From the cell containing the given text, extract its center point as (x, y) coordinate. 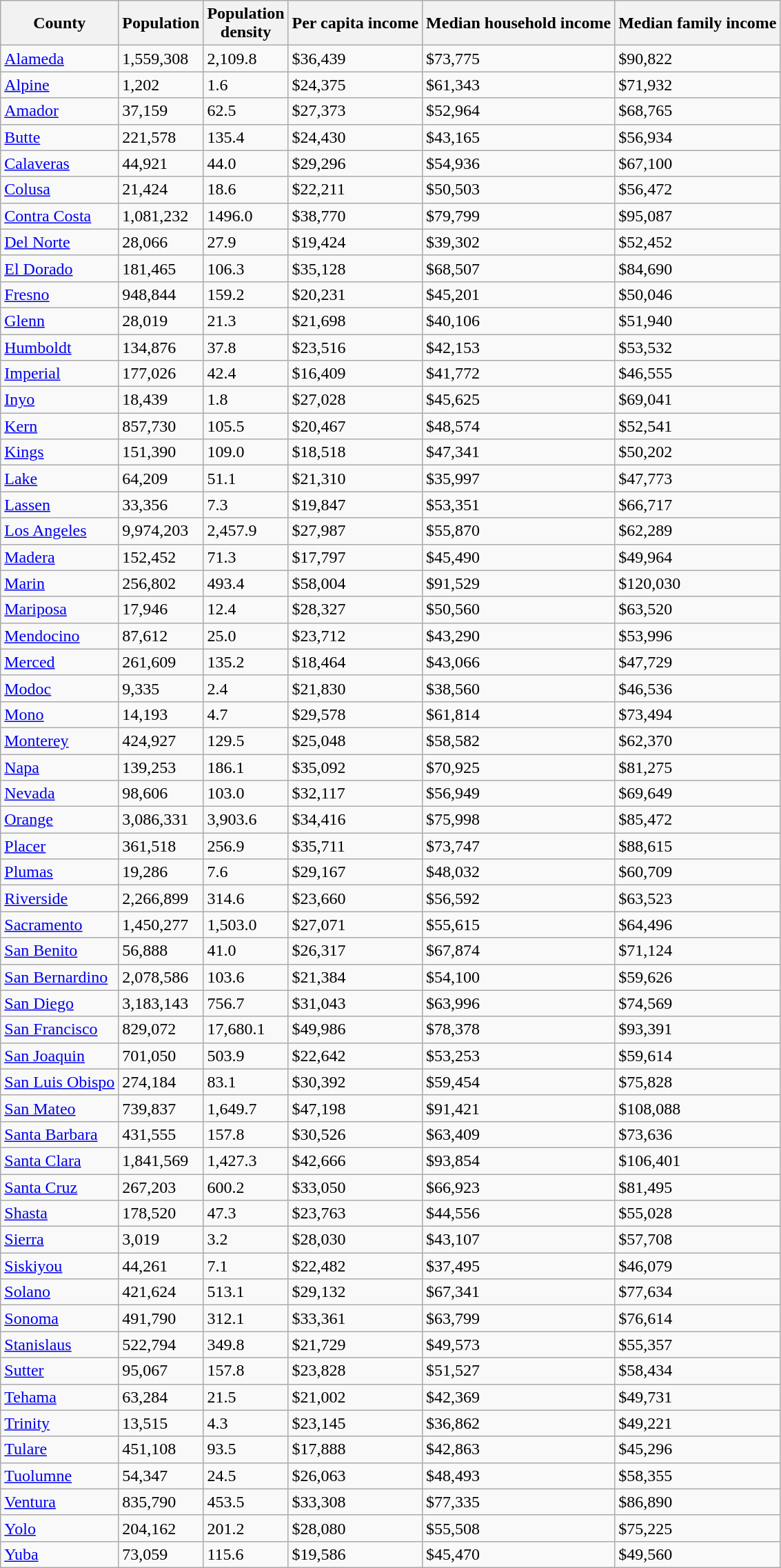
1,503.0 (245, 925)
$58,582 (518, 741)
Yuba (59, 1554)
$58,004 (356, 583)
$68,507 (518, 268)
$23,660 (356, 898)
274,184 (161, 1082)
$81,495 (698, 1187)
$21,698 (356, 321)
$79,799 (518, 216)
105.5 (245, 426)
261,609 (161, 662)
491,790 (161, 1318)
Madera (59, 557)
1,559,308 (161, 59)
$55,028 (698, 1214)
Orange (59, 820)
Siskiyou (59, 1266)
$42,863 (518, 1449)
$120,030 (698, 583)
134,876 (161, 347)
$35,128 (356, 268)
$47,198 (356, 1108)
$50,046 (698, 294)
San Benito (59, 951)
$70,925 (518, 767)
47.3 (245, 1214)
$26,317 (356, 951)
$28,030 (356, 1240)
3,903.6 (245, 820)
$29,578 (356, 714)
28,019 (161, 321)
109.0 (245, 452)
$63,799 (518, 1318)
$76,614 (698, 1318)
Lassen (59, 505)
$22,482 (356, 1266)
21.3 (245, 321)
$45,490 (518, 557)
$53,532 (698, 347)
$23,145 (356, 1423)
County (59, 23)
$63,520 (698, 610)
3,019 (161, 1240)
$91,421 (518, 1108)
93.5 (245, 1449)
503.9 (245, 1056)
256.9 (245, 846)
Population (161, 23)
Sacramento (59, 925)
Sierra (59, 1240)
1,649.7 (245, 1108)
Santa Barbara (59, 1134)
$17,797 (356, 557)
Ventura (59, 1502)
$22,642 (356, 1056)
$33,050 (356, 1187)
151,390 (161, 452)
361,518 (161, 846)
4.3 (245, 1423)
$44,556 (518, 1214)
$62,370 (698, 741)
$93,854 (518, 1160)
$86,890 (698, 1502)
$67,100 (698, 163)
21.5 (245, 1397)
513.1 (245, 1292)
$35,711 (356, 846)
$19,847 (356, 505)
$34,416 (356, 820)
$52,541 (698, 426)
14,193 (161, 714)
431,555 (161, 1134)
$41,772 (518, 374)
Marin (59, 583)
71.3 (245, 557)
106.3 (245, 268)
$75,998 (518, 820)
$46,079 (698, 1266)
$37,495 (518, 1266)
Humboldt (59, 347)
312.1 (245, 1318)
Tuolumne (59, 1476)
$43,107 (518, 1240)
17,680.1 (245, 1029)
267,203 (161, 1187)
451,108 (161, 1449)
Modoc (59, 688)
Del Norte (59, 242)
$21,002 (356, 1397)
$21,830 (356, 688)
Imperial (59, 374)
$21,729 (356, 1345)
221,578 (161, 137)
41.0 (245, 951)
$57,708 (698, 1240)
95,067 (161, 1371)
33,356 (161, 505)
139,253 (161, 767)
$77,634 (698, 1292)
$58,355 (698, 1476)
Placer (59, 846)
152,452 (161, 557)
$50,202 (698, 452)
$38,770 (356, 216)
115.6 (245, 1554)
$20,231 (356, 294)
1496.0 (245, 216)
$73,747 (518, 846)
Kings (59, 452)
$63,409 (518, 1134)
4.7 (245, 714)
$73,636 (698, 1134)
$36,862 (518, 1423)
$108,088 (698, 1108)
Sutter (59, 1371)
186.1 (245, 767)
25.0 (245, 636)
$49,964 (698, 557)
$49,573 (518, 1345)
Plumas (59, 872)
$43,165 (518, 137)
$61,814 (518, 714)
3,086,331 (161, 820)
$23,516 (356, 347)
54,347 (161, 1476)
$47,773 (698, 479)
18.6 (245, 190)
129.5 (245, 741)
San Diego (59, 1003)
$84,690 (698, 268)
$30,526 (356, 1134)
$25,048 (356, 741)
$19,586 (356, 1554)
Tehama (59, 1397)
Santa Clara (59, 1160)
739,837 (161, 1108)
$45,296 (698, 1449)
Yolo (59, 1528)
$38,560 (518, 688)
$78,378 (518, 1029)
$88,615 (698, 846)
$33,308 (356, 1502)
Shasta (59, 1214)
$24,430 (356, 137)
Tulare (59, 1449)
$53,351 (518, 505)
$47,341 (518, 452)
$63,996 (518, 1003)
$28,327 (356, 610)
$36,439 (356, 59)
$51,527 (518, 1371)
1,841,569 (161, 1160)
1,427.3 (245, 1160)
$31,043 (356, 1003)
$42,666 (356, 1160)
$59,614 (698, 1056)
El Dorado (59, 268)
Colusa (59, 190)
37,159 (161, 111)
$16,409 (356, 374)
756.7 (245, 1003)
$66,923 (518, 1187)
$56,949 (518, 794)
$29,296 (356, 163)
1,202 (161, 85)
Alpine (59, 85)
63,284 (161, 1397)
56,888 (161, 951)
Median family income (698, 23)
$42,153 (518, 347)
$18,518 (356, 452)
314.6 (245, 898)
$50,503 (518, 190)
Solano (59, 1292)
$43,290 (518, 636)
$59,454 (518, 1082)
103.0 (245, 794)
$27,071 (356, 925)
$71,932 (698, 85)
Napa (59, 767)
135.2 (245, 662)
1.6 (245, 85)
$33,361 (356, 1318)
2,266,899 (161, 898)
7.3 (245, 505)
Stanislaus (59, 1345)
73,059 (161, 1554)
948,844 (161, 294)
Alameda (59, 59)
177,026 (161, 374)
13,515 (161, 1423)
7.6 (245, 872)
Sonoma (59, 1318)
Santa Cruz (59, 1187)
3,183,143 (161, 1003)
$73,775 (518, 59)
$22,211 (356, 190)
Los Angeles (59, 531)
$26,063 (356, 1476)
1,081,232 (161, 216)
$27,373 (356, 111)
$64,496 (698, 925)
$21,384 (356, 977)
$19,424 (356, 242)
28,066 (161, 242)
Mendocino (59, 636)
$81,275 (698, 767)
$55,357 (698, 1345)
$66,717 (698, 505)
Butte (59, 137)
87,612 (161, 636)
$18,464 (356, 662)
83.1 (245, 1082)
$91,529 (518, 583)
Per capita income (356, 23)
Contra Costa (59, 216)
$23,763 (356, 1214)
178,520 (161, 1214)
$45,470 (518, 1554)
$48,493 (518, 1476)
600.2 (245, 1187)
421,624 (161, 1292)
Mono (59, 714)
$45,625 (518, 400)
2,078,586 (161, 977)
Merced (59, 662)
$24,375 (356, 85)
$49,560 (698, 1554)
$43,066 (518, 662)
$27,028 (356, 400)
Lake (59, 479)
27.9 (245, 242)
$32,117 (356, 794)
1.8 (245, 400)
$29,132 (356, 1292)
424,927 (161, 741)
$62,289 (698, 531)
201.2 (245, 1528)
$74,569 (698, 1003)
$106,401 (698, 1160)
$77,335 (518, 1502)
$52,964 (518, 111)
$56,934 (698, 137)
204,162 (161, 1528)
Nevada (59, 794)
9,974,203 (161, 531)
64,209 (161, 479)
$69,649 (698, 794)
44,921 (161, 163)
493.4 (245, 583)
$55,615 (518, 925)
San Luis Obispo (59, 1082)
21,424 (161, 190)
San Bernardino (59, 977)
$61,343 (518, 85)
$53,996 (698, 636)
$68,765 (698, 111)
$90,822 (698, 59)
$49,986 (356, 1029)
$67,874 (518, 951)
18,439 (161, 400)
12.4 (245, 610)
$20,467 (356, 426)
Calaveras (59, 163)
$60,709 (698, 872)
$56,592 (518, 898)
2,457.9 (245, 531)
135.4 (245, 137)
$49,731 (698, 1397)
Inyo (59, 400)
Kern (59, 426)
$35,092 (356, 767)
$46,536 (698, 688)
$35,997 (518, 479)
$58,434 (698, 1371)
$75,828 (698, 1082)
37.8 (245, 347)
$42,369 (518, 1397)
$46,555 (698, 374)
Trinity (59, 1423)
Monterey (59, 741)
$30,392 (356, 1082)
San Francisco (59, 1029)
$23,828 (356, 1371)
3.2 (245, 1240)
24.5 (245, 1476)
$71,124 (698, 951)
$45,201 (518, 294)
$53,253 (518, 1056)
$56,472 (698, 190)
522,794 (161, 1345)
103.6 (245, 977)
Riverside (59, 898)
Glenn (59, 321)
17,946 (161, 610)
1,450,277 (161, 925)
$52,452 (698, 242)
2,109.8 (245, 59)
$55,508 (518, 1528)
$59,626 (698, 977)
Median household income (518, 23)
$54,936 (518, 163)
San Mateo (59, 1108)
$67,341 (518, 1292)
7.1 (245, 1266)
159.2 (245, 294)
$49,221 (698, 1423)
$51,940 (698, 321)
829,072 (161, 1029)
Mariposa (59, 610)
$47,729 (698, 662)
$40,106 (518, 321)
$54,100 (518, 977)
$95,087 (698, 216)
256,802 (161, 583)
$29,167 (356, 872)
$50,560 (518, 610)
$21,310 (356, 479)
44.0 (245, 163)
44,261 (161, 1266)
349.8 (245, 1345)
19,286 (161, 872)
$85,472 (698, 820)
$23,712 (356, 636)
2.4 (245, 688)
$48,032 (518, 872)
Amador (59, 111)
$93,391 (698, 1029)
181,465 (161, 268)
$28,080 (356, 1528)
$75,225 (698, 1528)
$69,041 (698, 400)
9,335 (161, 688)
Fresno (59, 294)
62.5 (245, 111)
857,730 (161, 426)
$73,494 (698, 714)
701,050 (161, 1056)
San Joaquin (59, 1056)
Population density (245, 23)
98,606 (161, 794)
$17,888 (356, 1449)
$63,523 (698, 898)
42.4 (245, 374)
$55,870 (518, 531)
835,790 (161, 1502)
$27,987 (356, 531)
51.1 (245, 479)
$48,574 (518, 426)
$39,302 (518, 242)
453.5 (245, 1502)
